Detect which cell encompasses the target text, then output its (x, y) center coordinate. 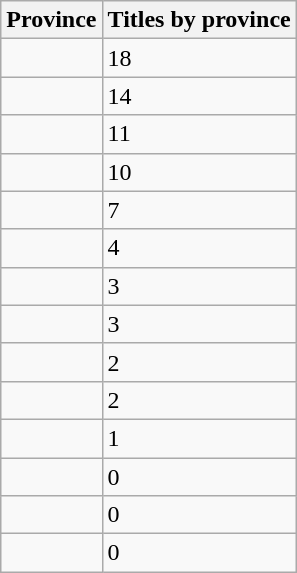
7 (199, 210)
Province (52, 20)
1 (199, 438)
11 (199, 134)
10 (199, 172)
Titles by province (199, 20)
4 (199, 248)
18 (199, 58)
14 (199, 96)
